Scan for the cell matching the given text and deliver its [X, Y] coordinate at center. 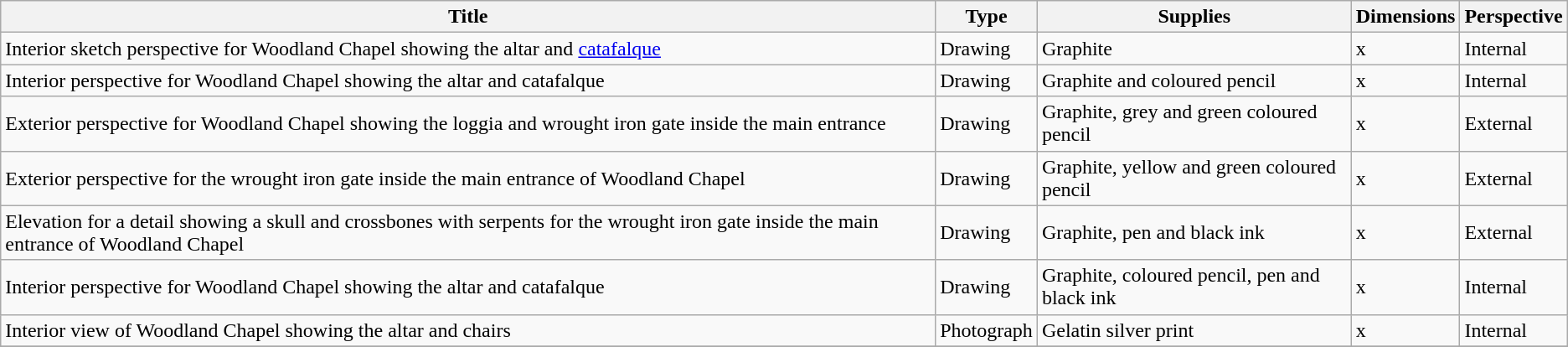
Graphite, coloured pencil, pen and black ink [1194, 287]
Interior sketch perspective for Woodland Chapel showing the altar and catafalque [468, 49]
Graphite and coloured pencil [1194, 80]
Exterior perspective for Woodland Chapel showing the loggia and wrought iron gate inside the main entrance [468, 124]
Elevation for a detail showing a skull and crossbones with serpents for the wrought iron gate inside the main entrance of Woodland Chapel [468, 233]
Interior view of Woodland Chapel showing the altar and chairs [468, 330]
Type [987, 17]
Graphite [1194, 49]
Graphite, yellow and green coloured pencil [1194, 178]
Title [468, 17]
Graphite, grey and green coloured pencil [1194, 124]
Photograph [987, 330]
Supplies [1194, 17]
Graphite, pen and black ink [1194, 233]
Perspective [1514, 17]
Exterior perspective for the wrought iron gate inside the main entrance of Woodland Chapel [468, 178]
Dimensions [1406, 17]
Gelatin silver print [1194, 330]
